For the text-containing cell, return its midpoint in (x, y) coordinate format. 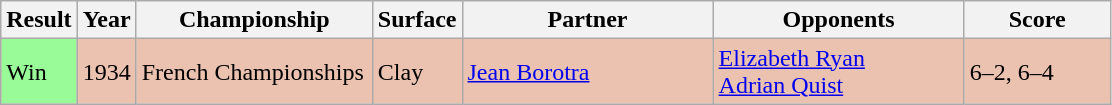
French Championships (254, 72)
Championship (254, 20)
Opponents (838, 20)
6–2, 6–4 (1037, 72)
Clay (417, 72)
Win (39, 72)
Jean Borotra (588, 72)
Surface (417, 20)
Result (39, 20)
Year (106, 20)
1934 (106, 72)
Partner (588, 20)
Score (1037, 20)
Elizabeth Ryan Adrian Quist (838, 72)
